Locate the cell with the specified text and output its [x, y] center coordinate. 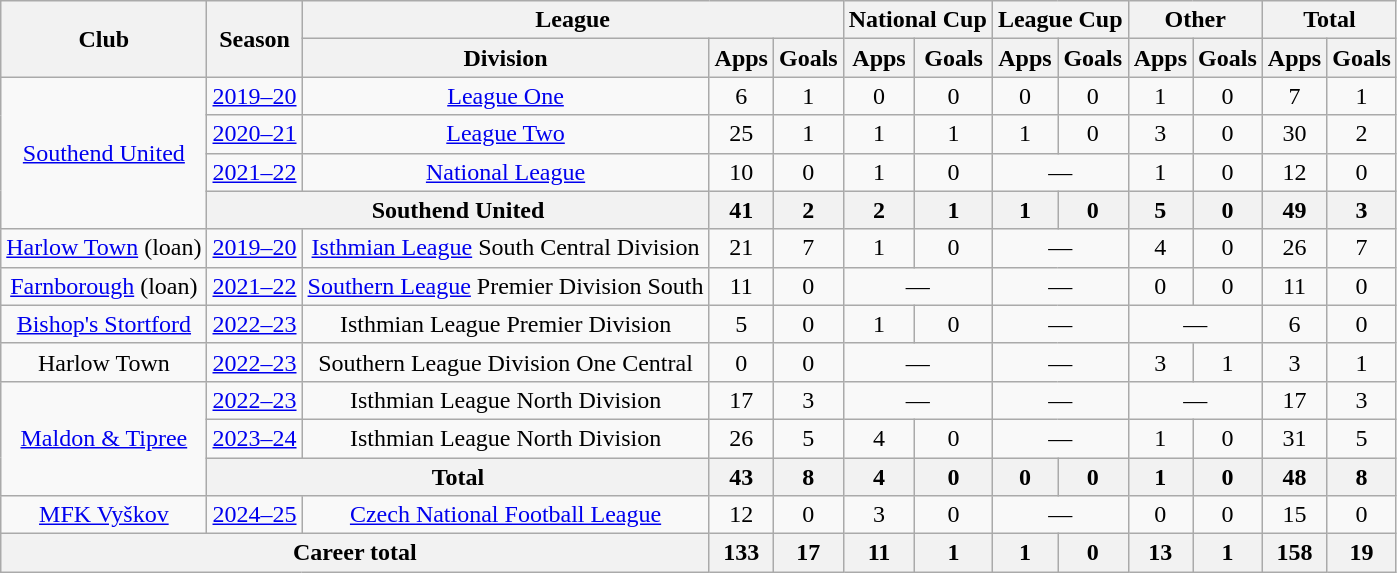
30 [1294, 134]
Czech National Football League [506, 515]
158 [1294, 553]
National Cup [918, 20]
Farnborough (loan) [104, 286]
Maldon & Tipree [104, 438]
League One [506, 96]
19 [1362, 553]
Southern League Premier Division South [506, 286]
Club [104, 39]
Isthmian League South Central Division [506, 248]
League Two [506, 134]
2024–25 [254, 515]
49 [1294, 210]
43 [741, 477]
MFK Vyškov [104, 515]
133 [741, 553]
13 [1160, 553]
Division [506, 58]
Southern League Division One Central [506, 362]
National League [506, 172]
21 [741, 248]
10 [741, 172]
Harlow Town [104, 362]
Bishop's Stortford [104, 324]
15 [1294, 515]
48 [1294, 477]
Season [254, 39]
League [572, 20]
League Cup [1060, 20]
41 [741, 210]
2020–21 [254, 134]
Career total [355, 553]
25 [741, 134]
Other [1195, 20]
31 [1294, 438]
Isthmian League Premier Division [506, 324]
Harlow Town (loan) [104, 248]
2023–24 [254, 438]
